Output the (X, Y) coordinate of the center of the cell containing the given text.  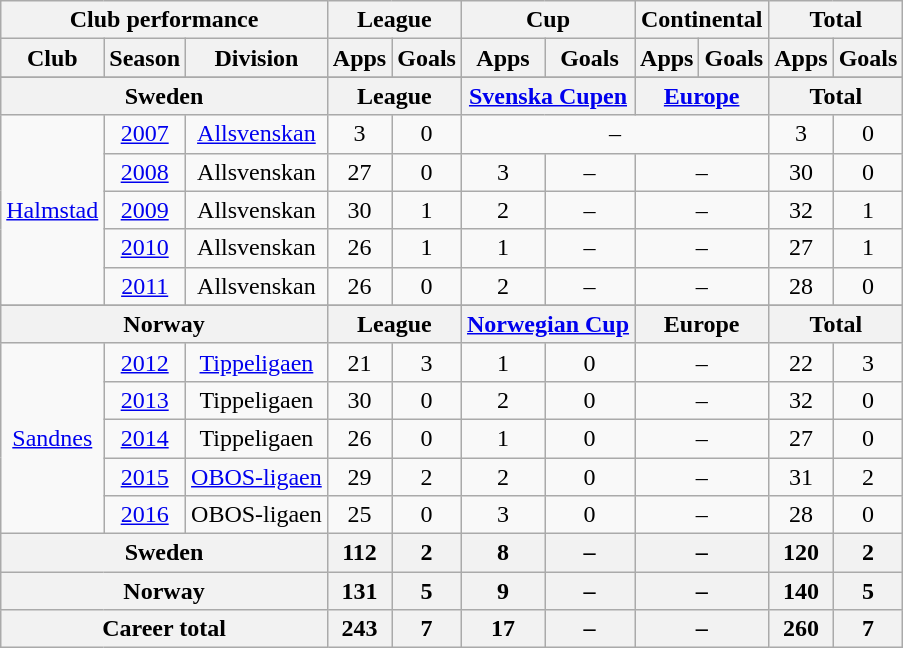
2010 (145, 248)
Season (145, 58)
Cup (548, 20)
17 (502, 629)
2014 (145, 438)
2013 (145, 400)
2008 (145, 172)
29 (359, 477)
120 (801, 553)
140 (801, 591)
8 (502, 553)
2011 (145, 286)
31 (801, 477)
Continental (702, 20)
Club performance (164, 20)
21 (359, 362)
Sandnes (52, 438)
260 (801, 629)
2009 (145, 210)
2016 (145, 515)
Halmstad (52, 210)
243 (359, 629)
9 (502, 591)
2012 (145, 362)
2015 (145, 477)
Career total (164, 629)
Svenska Cupen (548, 96)
25 (359, 515)
2007 (145, 134)
Club (52, 58)
112 (359, 553)
131 (359, 591)
22 (801, 362)
Division (257, 58)
Norwegian Cup (548, 324)
